For the text-containing cell, return its midpoint in [x, y] coordinate format. 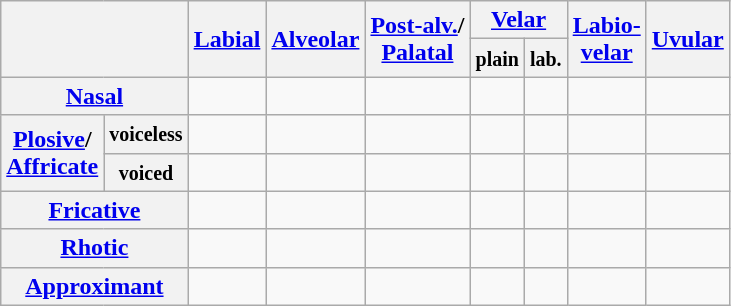
plain [497, 58]
Approximant [94, 286]
Post-alv./Palatal [418, 39]
Rhotic [94, 248]
Labial [227, 39]
Plosive/Affricate [52, 153]
Uvular [688, 39]
voiceless [146, 134]
Labio-velar [606, 39]
voiced [146, 172]
Fricative [94, 210]
Velar [518, 20]
Alveolar [316, 39]
lab. [546, 58]
Nasal [94, 96]
